Detect which cell encompasses the target text, then output its [x, y] center coordinate. 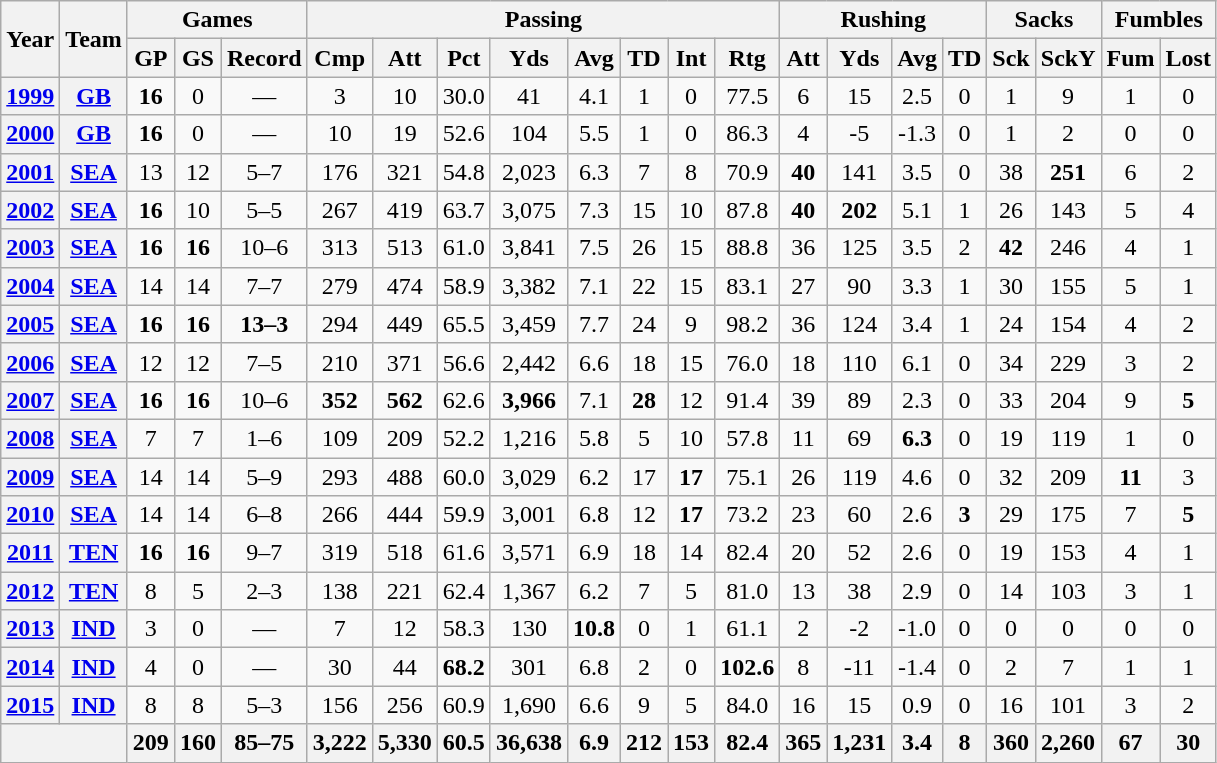
279 [340, 286]
3,001 [528, 515]
68.2 [464, 667]
109 [340, 438]
42 [1011, 248]
Year [30, 39]
2,023 [528, 172]
124 [860, 324]
Sck [1011, 58]
30.0 [464, 96]
Cmp [340, 58]
3,222 [340, 743]
3,029 [528, 477]
102.6 [748, 667]
63.7 [464, 210]
2015 [30, 705]
Games [217, 20]
6.1 [918, 362]
-1.4 [918, 667]
2–3 [264, 591]
81.0 [748, 591]
104 [528, 134]
175 [1068, 515]
103 [1068, 591]
73.2 [748, 515]
141 [860, 172]
313 [340, 248]
488 [404, 477]
301 [528, 667]
110 [860, 362]
60 [860, 515]
160 [198, 743]
67 [1130, 743]
155 [1068, 286]
1999 [30, 96]
1,216 [528, 438]
246 [1068, 248]
87.8 [748, 210]
2,260 [1068, 743]
5.5 [594, 134]
-5 [860, 134]
SckY [1068, 58]
Rushing [884, 20]
58.9 [464, 286]
76.0 [748, 362]
156 [340, 705]
Record [264, 58]
444 [404, 515]
2001 [30, 172]
-11 [860, 667]
61.6 [464, 553]
GS [198, 58]
449 [404, 324]
36,638 [528, 743]
3.3 [918, 286]
352 [340, 400]
251 [1068, 172]
Team [94, 39]
Fum [1130, 58]
5–5 [264, 210]
52 [860, 553]
22 [644, 286]
0.9 [918, 705]
419 [404, 210]
2,442 [528, 362]
2014 [30, 667]
Sacks [1044, 20]
2.3 [918, 400]
-1.0 [918, 629]
10.8 [594, 629]
Pct [464, 58]
101 [1068, 705]
75.1 [748, 477]
294 [340, 324]
210 [340, 362]
GP [150, 58]
4.6 [918, 477]
9–7 [264, 553]
319 [340, 553]
58.3 [464, 629]
59.9 [464, 515]
2013 [30, 629]
7–5 [264, 362]
130 [528, 629]
212 [644, 743]
2010 [30, 515]
41 [528, 96]
365 [804, 743]
20 [804, 553]
267 [340, 210]
32 [1011, 477]
Lost [1188, 58]
62.4 [464, 591]
70.9 [748, 172]
1,690 [528, 705]
7–7 [264, 286]
98.2 [748, 324]
90 [860, 286]
28 [644, 400]
13–3 [264, 324]
2.5 [918, 96]
Int [692, 58]
2007 [30, 400]
266 [340, 515]
84.0 [748, 705]
2004 [30, 286]
1–6 [264, 438]
52.2 [464, 438]
5,330 [404, 743]
57.8 [748, 438]
2009 [30, 477]
5.1 [918, 210]
60.0 [464, 477]
3,571 [528, 553]
2012 [30, 591]
34 [1011, 362]
85–75 [264, 743]
5.8 [594, 438]
52.6 [464, 134]
61.0 [464, 248]
5–9 [264, 477]
-1.3 [918, 134]
321 [404, 172]
2.9 [918, 591]
5–3 [264, 705]
474 [404, 286]
77.5 [748, 96]
125 [860, 248]
7.7 [594, 324]
62.6 [464, 400]
229 [1068, 362]
33 [1011, 400]
562 [404, 400]
221 [404, 591]
3,966 [528, 400]
23 [804, 515]
27 [804, 286]
86.3 [748, 134]
3,075 [528, 210]
3,841 [528, 248]
360 [1011, 743]
Passing [543, 20]
65.5 [464, 324]
7.3 [594, 210]
7.5 [594, 248]
2005 [30, 324]
2000 [30, 134]
29 [1011, 515]
89 [860, 400]
Fumbles [1158, 20]
256 [404, 705]
61.1 [748, 629]
54.8 [464, 172]
204 [1068, 400]
5–7 [264, 172]
4.1 [594, 96]
202 [860, 210]
56.6 [464, 362]
Rtg [748, 58]
6–8 [264, 515]
2006 [30, 362]
2003 [30, 248]
3,459 [528, 324]
1,231 [860, 743]
60.9 [464, 705]
518 [404, 553]
39 [804, 400]
83.1 [748, 286]
143 [1068, 210]
3,382 [528, 286]
-2 [860, 629]
513 [404, 248]
88.8 [748, 248]
91.4 [748, 400]
293 [340, 477]
44 [404, 667]
69 [860, 438]
1,367 [528, 591]
2002 [30, 210]
60.5 [464, 743]
2011 [30, 553]
371 [404, 362]
154 [1068, 324]
176 [340, 172]
2008 [30, 438]
138 [340, 591]
